Locate the cell with the specified text and output its (X, Y) center coordinate. 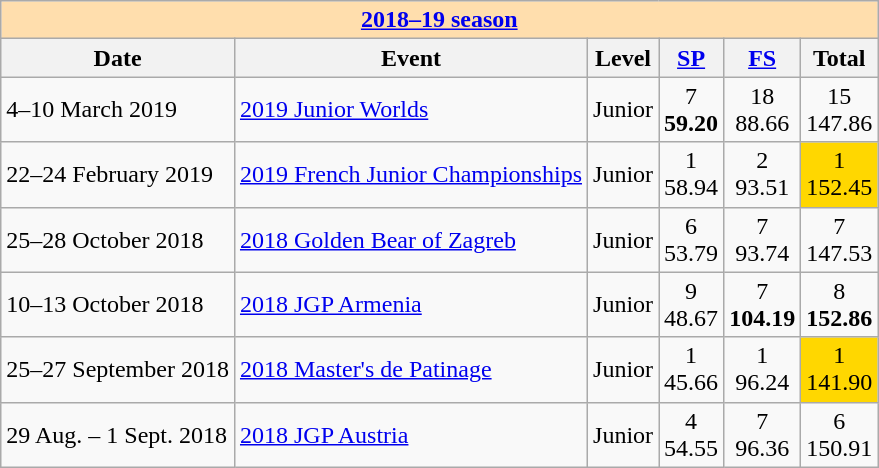
25–27 September 2018 (118, 370)
Total (840, 58)
1 45.66 (692, 370)
2018 Golden Bear of Zagreb (410, 240)
9 48.67 (692, 304)
Date (118, 58)
2018 JGP Armenia (410, 304)
1 58.94 (692, 174)
10–13 October 2018 (118, 304)
4–10 March 2019 (118, 110)
2018–19 season (440, 20)
6 53.79 (692, 240)
1 96.24 (762, 370)
FS (762, 58)
2019 French Junior Championships (410, 174)
1 141.90 (840, 370)
7 96.36 (762, 434)
2 93.51 (762, 174)
7 59.20 (692, 110)
Event (410, 58)
4 54.55 (692, 434)
Level (624, 58)
29 Aug. – 1 Sept. 2018 (118, 434)
7 104.19 (762, 304)
2019 Junior Worlds (410, 110)
6 150.91 (840, 434)
2018 Master's de Patinage (410, 370)
8 152.86 (840, 304)
SP (692, 58)
7 93.74 (762, 240)
1 152.45 (840, 174)
18 88.66 (762, 110)
22–24 February 2019 (118, 174)
7 147.53 (840, 240)
15 147.86 (840, 110)
25–28 October 2018 (118, 240)
2018 JGP Austria (410, 434)
